Locate the cell with the specified text and output its [x, y] center coordinate. 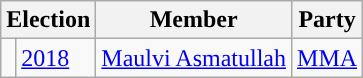
Party [328, 20]
Member [194, 20]
2018 [56, 58]
Election [48, 20]
Maulvi Asmatullah [194, 58]
MMA [328, 58]
